Search for the cell housing the specified text and yield its [x, y] center coordinate. 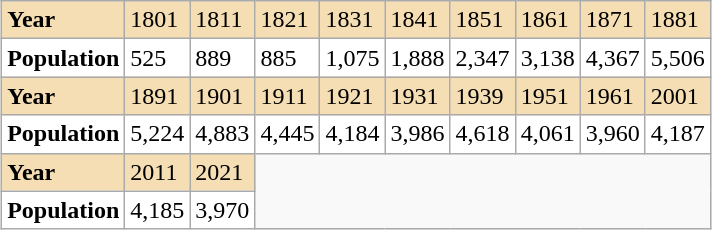
3,986 [418, 134]
5,224 [158, 134]
1931 [418, 96]
1901 [222, 96]
5,506 [678, 58]
1,075 [352, 58]
2001 [678, 96]
1801 [158, 20]
1961 [612, 96]
1841 [418, 20]
1,888 [418, 58]
885 [288, 58]
3,970 [222, 210]
1851 [482, 20]
1831 [352, 20]
4,367 [612, 58]
1821 [288, 20]
4,061 [548, 134]
1871 [612, 20]
4,185 [158, 210]
1921 [352, 96]
1911 [288, 96]
1951 [548, 96]
1861 [548, 20]
2021 [222, 172]
1881 [678, 20]
3,960 [612, 134]
3,138 [548, 58]
4,184 [352, 134]
1939 [482, 96]
4,618 [482, 134]
2011 [158, 172]
1811 [222, 20]
2,347 [482, 58]
1891 [158, 96]
525 [158, 58]
4,187 [678, 134]
4,445 [288, 134]
889 [222, 58]
4,883 [222, 134]
